Provide the (X, Y) coordinate of the cell's center where the given text is located.  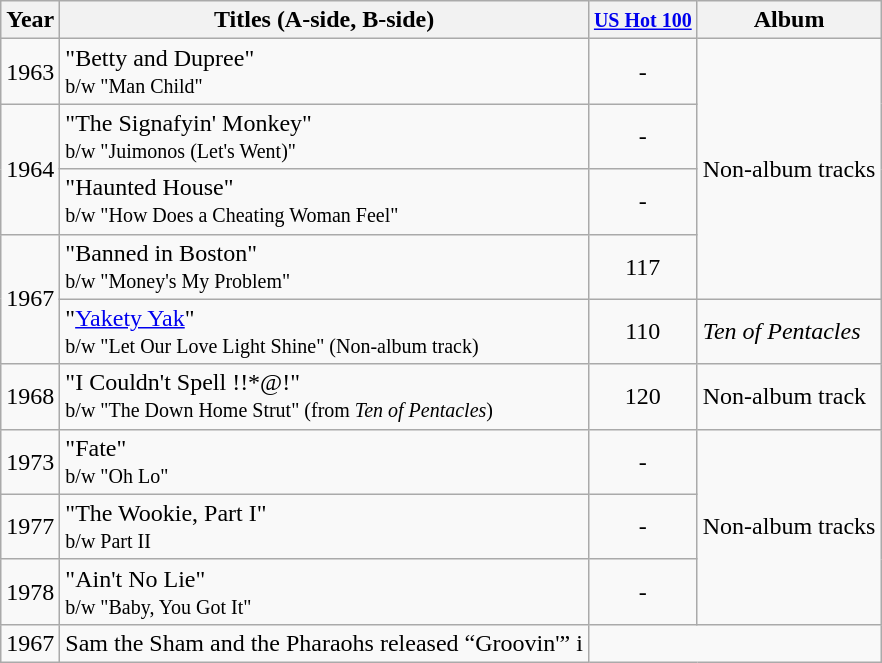
Titles (A-side, B-side) (324, 20)
"Haunted House"b/w "How Does a Cheating Woman Feel" (324, 202)
"I Couldn't Spell !!*@!"b/w "The Down Home Strut" (from Ten of Pentacles) (324, 396)
"Yakety Yak"b/w "Let Our Love Light Shine" (Non-album track) (324, 332)
1963 (30, 72)
1977 (30, 526)
"Ain't No Lie"b/w "Baby, You Got It" (324, 592)
110 (642, 332)
Year (30, 20)
Non-album track (789, 396)
Sam the Sham and the Pharaohs released “Groovin'” i (324, 643)
"Betty and Dupree"b/w "Man Child" (324, 72)
120 (642, 396)
"The Signafyin' Monkey"b/w "Juimonos (Let's Went)" (324, 136)
"Fate"b/w "Oh Lo" (324, 462)
1978 (30, 592)
1968 (30, 396)
Album (789, 20)
Ten of Pentacles (789, 332)
1973 (30, 462)
"Banned in Boston"b/w "Money's My Problem" (324, 266)
1964 (30, 169)
117 (642, 266)
"The Wookie, Part I"b/w Part II (324, 526)
US Hot 100 (642, 20)
